Search for the cell housing the specified text and yield its (X, Y) center coordinate. 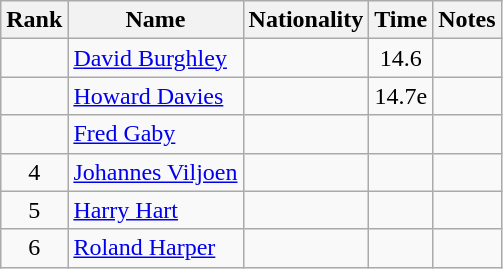
Roland Harper (156, 248)
14.7e (401, 96)
Fred Gaby (156, 134)
Harry Hart (156, 210)
5 (34, 210)
Rank (34, 20)
6 (34, 248)
David Burghley (156, 58)
Nationality (306, 20)
Johannes Viljoen (156, 172)
Name (156, 20)
4 (34, 172)
Notes (467, 20)
Howard Davies (156, 96)
Time (401, 20)
14.6 (401, 58)
